Determine the [X, Y] coordinate at the center of the cell enclosing the given text.  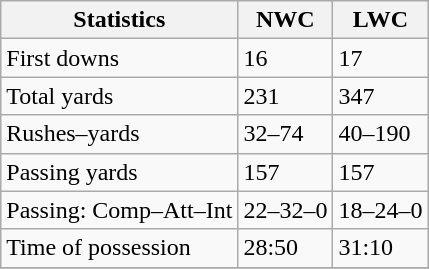
28:50 [286, 248]
40–190 [380, 134]
Total yards [120, 96]
LWC [380, 20]
347 [380, 96]
Time of possession [120, 248]
32–74 [286, 134]
231 [286, 96]
Rushes–yards [120, 134]
31:10 [380, 248]
18–24–0 [380, 210]
22–32–0 [286, 210]
16 [286, 58]
17 [380, 58]
NWC [286, 20]
Statistics [120, 20]
First downs [120, 58]
Passing: Comp–Att–Int [120, 210]
Passing yards [120, 172]
